For the text-containing cell, return its midpoint in (X, Y) coordinate format. 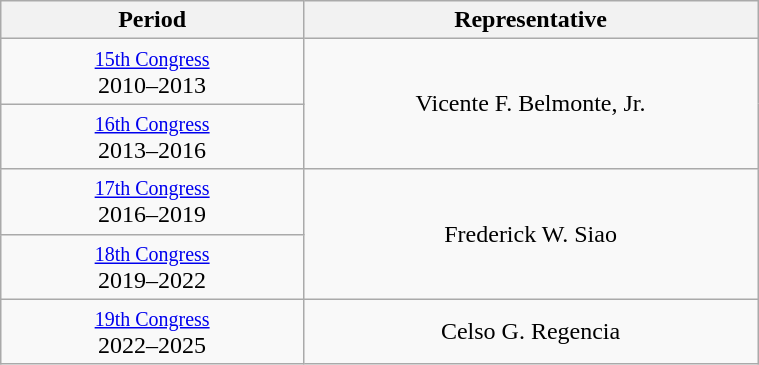
Period (152, 20)
Representative (530, 20)
18th Congress2019–2022 (152, 266)
Vicente F. Belmonte, Jr. (530, 104)
16th Congress2013–2016 (152, 136)
19th Congress2022–2025 (152, 332)
15th Congress2010–2013 (152, 72)
17th Congress2016–2019 (152, 202)
Celso G. Regencia (530, 332)
Frederick W. Siao (530, 234)
